For the text-containing cell, return its midpoint in (X, Y) coordinate format. 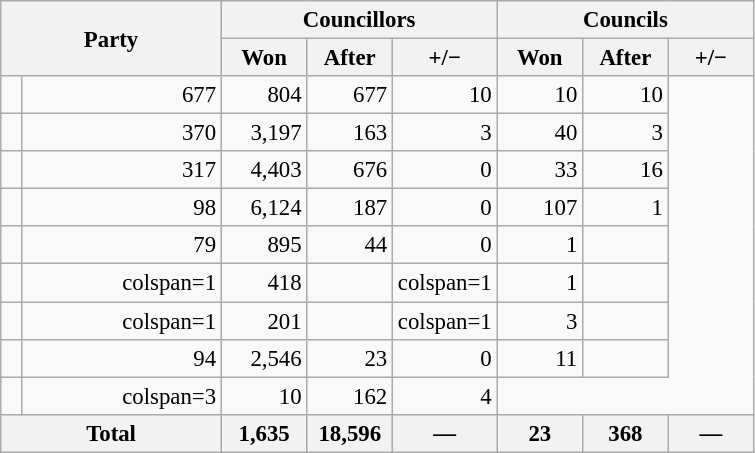
16 (626, 170)
2,546 (264, 358)
370 (121, 133)
44 (350, 245)
201 (264, 321)
4,403 (264, 170)
Councils (626, 20)
94 (121, 358)
1,635 (264, 433)
11 (540, 358)
Party (112, 38)
895 (264, 245)
368 (626, 433)
107 (540, 208)
colspan=3 (121, 396)
98 (121, 208)
40 (540, 133)
79 (121, 245)
676 (350, 170)
418 (264, 283)
187 (350, 208)
Councillors (359, 20)
317 (121, 170)
4 (445, 396)
804 (264, 95)
Total (112, 433)
6,124 (264, 208)
33 (540, 170)
163 (350, 133)
3,197 (264, 133)
162 (350, 396)
18,596 (350, 433)
